Capture the cell that displays the provided text and extract its [x, y] central coordinate. 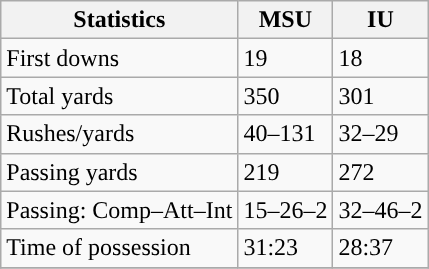
IU [380, 20]
32–29 [380, 134]
301 [380, 96]
Total yards [120, 96]
Rushes/yards [120, 134]
19 [286, 58]
40–131 [286, 134]
Passing yards [120, 172]
219 [286, 172]
18 [380, 58]
32–46–2 [380, 210]
28:37 [380, 248]
Statistics [120, 20]
MSU [286, 20]
Time of possession [120, 248]
350 [286, 96]
31:23 [286, 248]
First downs [120, 58]
272 [380, 172]
15–26–2 [286, 210]
Passing: Comp–Att–Int [120, 210]
